Capture the cell that displays the provided text and extract its (x, y) central coordinate. 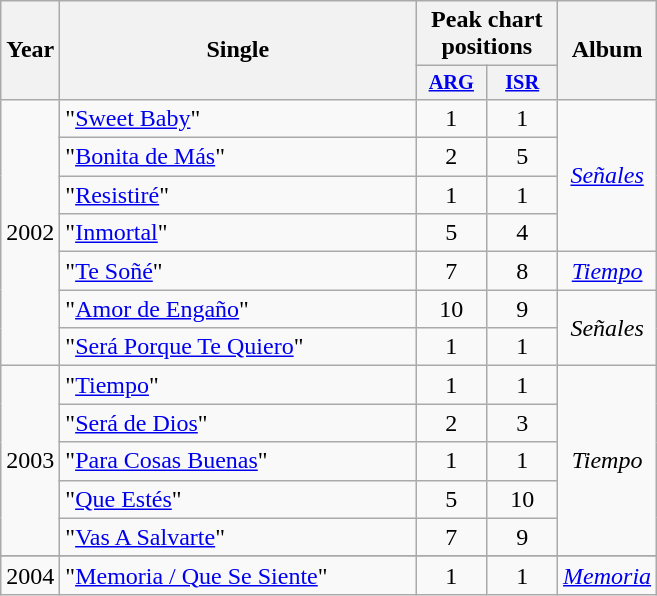
ISR (522, 83)
"Será de Dios" (238, 423)
2002 (30, 232)
"Bonita de Más" (238, 157)
"Te Soñé" (238, 271)
"Tiempo" (238, 385)
3 (522, 423)
"Vas A Salvarte" (238, 537)
4 (522, 233)
"Sweet Baby" (238, 118)
Peak chart positions (487, 34)
2004 (30, 575)
Single (238, 50)
ARG (452, 83)
Year (30, 50)
8 (522, 271)
"Que Estés" (238, 499)
Album (608, 50)
Memoria (608, 575)
"Será Porque Te Quiero" (238, 347)
"Amor de Engaño" (238, 309)
"Inmortal" (238, 233)
2003 (30, 461)
"Resistiré" (238, 195)
"Memoria / Que Se Siente" (238, 575)
"Para Cosas Buenas" (238, 461)
